Output the [x, y] coordinate of the center of the cell containing the given text.  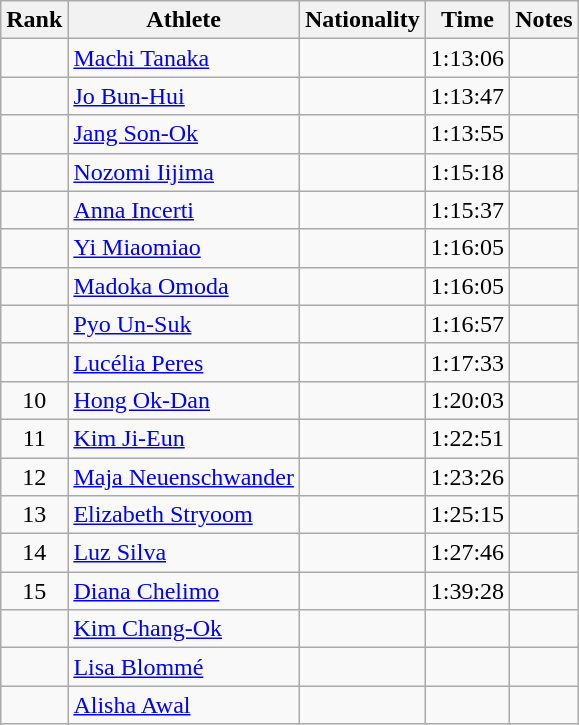
Jo Bun-Hui [184, 96]
11 [34, 438]
Diana Chelimo [184, 591]
Kim Ji-Eun [184, 438]
Machi Tanaka [184, 58]
Time [467, 20]
Hong Ok-Dan [184, 400]
Nationality [362, 20]
Maja Neuenschwander [184, 477]
1:25:15 [467, 515]
Luz Silva [184, 553]
Yi Miaomiao [184, 248]
15 [34, 591]
Lucélia Peres [184, 362]
Pyo Un-Suk [184, 324]
1:15:37 [467, 210]
1:17:33 [467, 362]
Anna Incerti [184, 210]
Alisha Awal [184, 705]
Nozomi Iijima [184, 172]
1:20:03 [467, 400]
14 [34, 553]
1:23:26 [467, 477]
1:39:28 [467, 591]
Notes [544, 20]
10 [34, 400]
Athlete [184, 20]
1:13:47 [467, 96]
Kim Chang-Ok [184, 629]
Rank [34, 20]
Jang Son-Ok [184, 134]
1:13:06 [467, 58]
1:22:51 [467, 438]
12 [34, 477]
Madoka Omoda [184, 286]
1:16:57 [467, 324]
13 [34, 515]
1:13:55 [467, 134]
Elizabeth Stryoom [184, 515]
Lisa Blommé [184, 667]
1:27:46 [467, 553]
1:15:18 [467, 172]
